Return [x, y] of the center of cell containing provided text 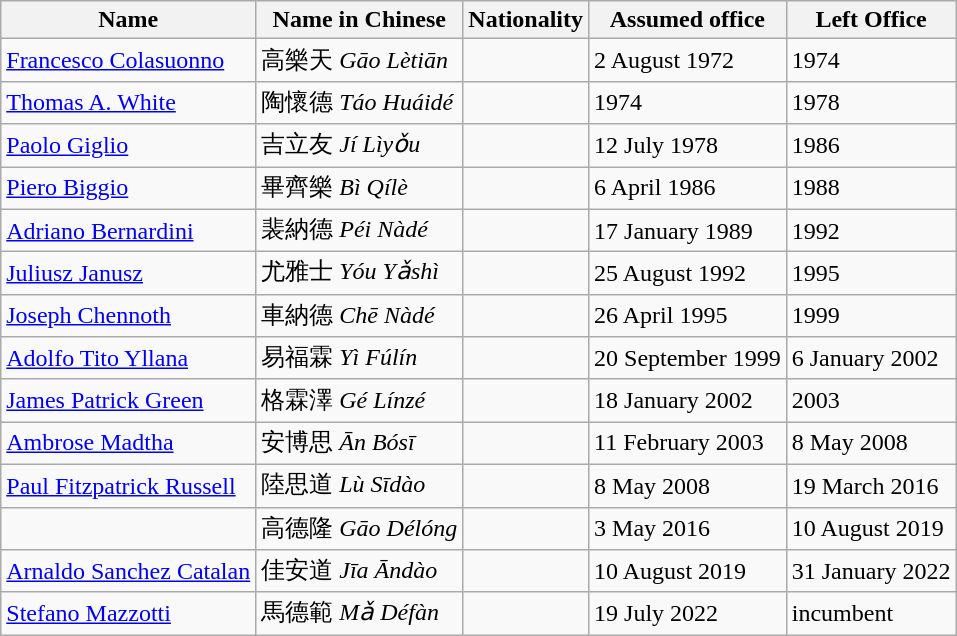
Ambrose Madtha [128, 444]
12 July 1978 [688, 146]
6 April 1986 [688, 188]
1992 [871, 230]
1999 [871, 316]
Adriano Bernardini [128, 230]
Left Office [871, 20]
裴納德 Péi Nàdé [360, 230]
吉立友 Jí Lìyǒu [360, 146]
Nationality [526, 20]
佳安道 Jīa Āndào [360, 572]
Assumed office [688, 20]
2 August 1972 [688, 60]
Thomas A. White [128, 102]
6 January 2002 [871, 358]
格霖澤 Gé Línzé [360, 400]
26 April 1995 [688, 316]
1995 [871, 274]
畢齊樂 Bì Qílè [360, 188]
高德隆 Gāo Délóng [360, 528]
3 May 2016 [688, 528]
Paolo Giglio [128, 146]
Juliusz Janusz [128, 274]
25 August 1992 [688, 274]
Francesco Colasuonno [128, 60]
31 January 2022 [871, 572]
1986 [871, 146]
1988 [871, 188]
1978 [871, 102]
incumbent [871, 614]
易福霖 Yì Fúlín [360, 358]
Joseph Chennoth [128, 316]
Paul Fitzpatrick Russell [128, 486]
James Patrick Green [128, 400]
Arnaldo Sanchez Catalan [128, 572]
馬德範 Mǎ Défàn [360, 614]
尤雅士 Yóu Yǎshì [360, 274]
陸思道 Lù Sīdào [360, 486]
安博思 Ān Bósī [360, 444]
Stefano Mazzotti [128, 614]
Adolfo Tito Yllana [128, 358]
高樂天 Gāo Lètiān [360, 60]
Name [128, 20]
陶懷德 Táo Huáidé [360, 102]
2003 [871, 400]
18 January 2002 [688, 400]
11 February 2003 [688, 444]
Name in Chinese [360, 20]
19 July 2022 [688, 614]
車納德 Chē Nàdé [360, 316]
17 January 1989 [688, 230]
Piero Biggio [128, 188]
20 September 1999 [688, 358]
19 March 2016 [871, 486]
